From the cell containing the given text, extract its center point as (X, Y) coordinate. 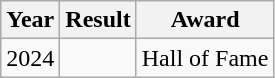
Year (30, 20)
Award (205, 20)
Hall of Fame (205, 58)
2024 (30, 58)
Result (98, 20)
